Output the (X, Y) coordinate of the center of the cell containing the given text.  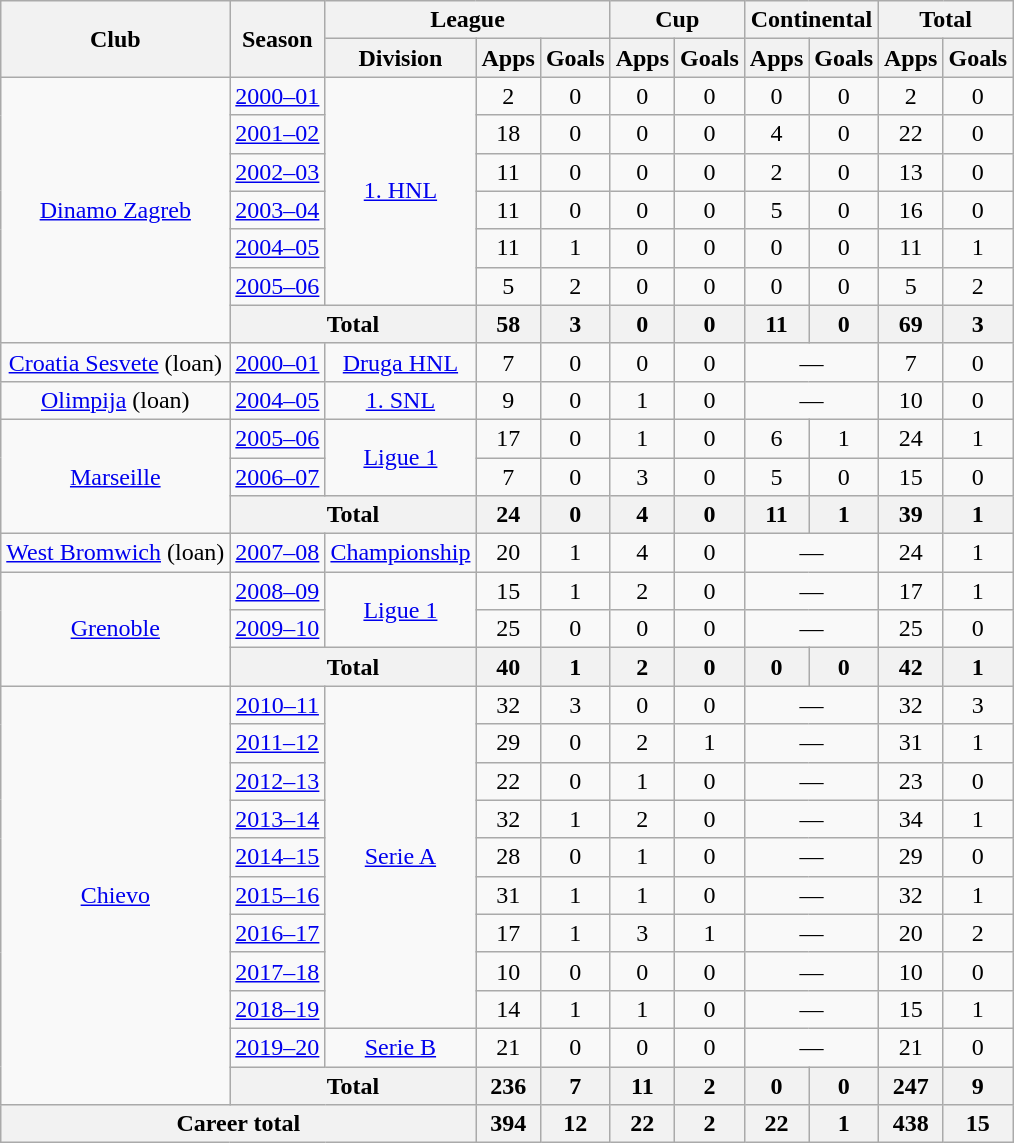
Grenoble (116, 629)
2013–14 (278, 819)
1. HNL (400, 191)
2002–03 (278, 172)
2012–13 (278, 781)
Championship (400, 553)
Olimpija (loan) (116, 400)
58 (508, 324)
2014–15 (278, 857)
236 (508, 1085)
13 (911, 172)
1. SNL (400, 400)
Division (400, 58)
12 (575, 1124)
23 (911, 781)
Croatia Sesvete (loan) (116, 362)
Serie A (400, 858)
394 (508, 1124)
Club (116, 39)
2019–20 (278, 1047)
16 (911, 210)
Continental (811, 20)
Cup (677, 20)
Druga HNL (400, 362)
2007–08 (278, 553)
42 (911, 667)
18 (508, 134)
2011–12 (278, 743)
14 (508, 1009)
Dinamo Zagreb (116, 210)
Serie B (400, 1047)
Marseille (116, 476)
2008–09 (278, 591)
2009–10 (278, 629)
39 (911, 515)
2010–11 (278, 705)
438 (911, 1124)
69 (911, 324)
Career total (238, 1124)
2017–18 (278, 971)
34 (911, 819)
League (468, 20)
2001–02 (278, 134)
Chievo (116, 896)
2018–19 (278, 1009)
West Bromwich (loan) (116, 553)
40 (508, 667)
2015–16 (278, 895)
247 (911, 1085)
2003–04 (278, 210)
2016–17 (278, 933)
6 (776, 438)
2006–07 (278, 477)
Season (278, 39)
28 (508, 857)
